Detect which cell encompasses the target text, then output its [X, Y] center coordinate. 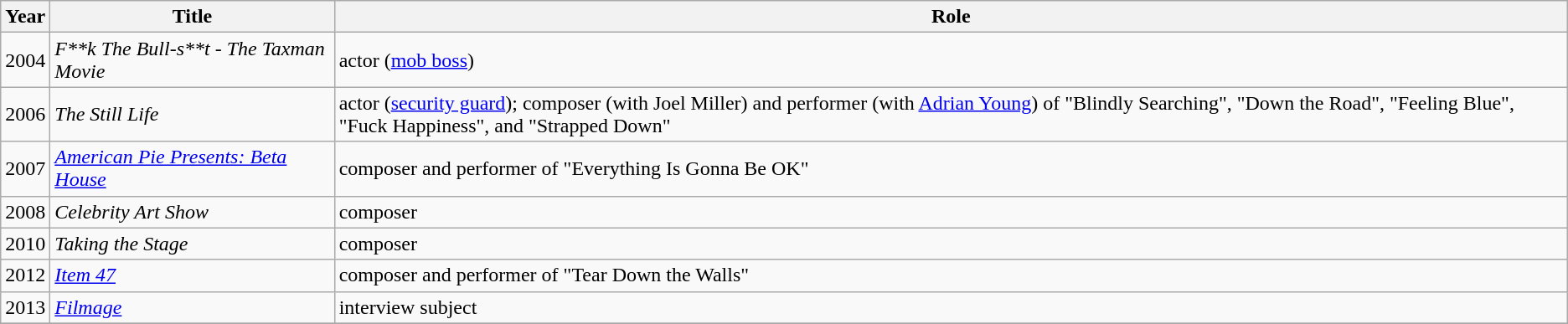
Title [193, 17]
F**k The Bull-s**t - The Taxman Movie [193, 60]
The Still Life [193, 114]
Taking the Stage [193, 244]
composer and performer of "Tear Down the Walls" [951, 275]
composer and performer of "Everything Is Gonna Be OK" [951, 169]
2012 [25, 275]
American Pie Presents: Beta House [193, 169]
2013 [25, 307]
2004 [25, 60]
Role [951, 17]
Item 47 [193, 275]
Filmage [193, 307]
2006 [25, 114]
Celebrity Art Show [193, 212]
2007 [25, 169]
Year [25, 17]
2008 [25, 212]
actor (mob boss) [951, 60]
2010 [25, 244]
interview subject [951, 307]
